Search for the cell housing the specified text and yield its [X, Y] center coordinate. 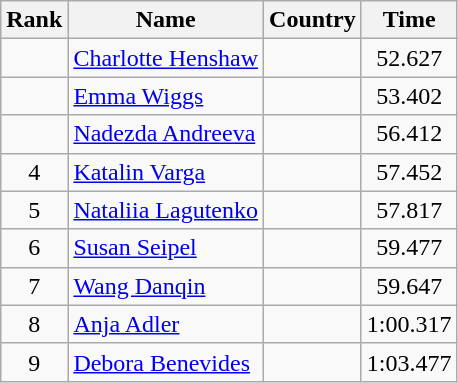
57.452 [409, 172]
4 [34, 172]
Time [409, 20]
Anja Adler [166, 324]
56.412 [409, 134]
6 [34, 248]
59.647 [409, 286]
Name [166, 20]
Rank [34, 20]
Country [313, 20]
5 [34, 210]
Susan Seipel [166, 248]
9 [34, 362]
59.477 [409, 248]
Wang Danqin [166, 286]
Nadezda Andreeva [166, 134]
Debora Benevides [166, 362]
Emma Wiggs [166, 96]
Charlotte Henshaw [166, 58]
53.402 [409, 96]
7 [34, 286]
1:03.477 [409, 362]
1:00.317 [409, 324]
Nataliia Lagutenko [166, 210]
52.627 [409, 58]
57.817 [409, 210]
Katalin Varga [166, 172]
8 [34, 324]
